Return the [x, y] coordinate for the center point of the cell that contains the specified text.  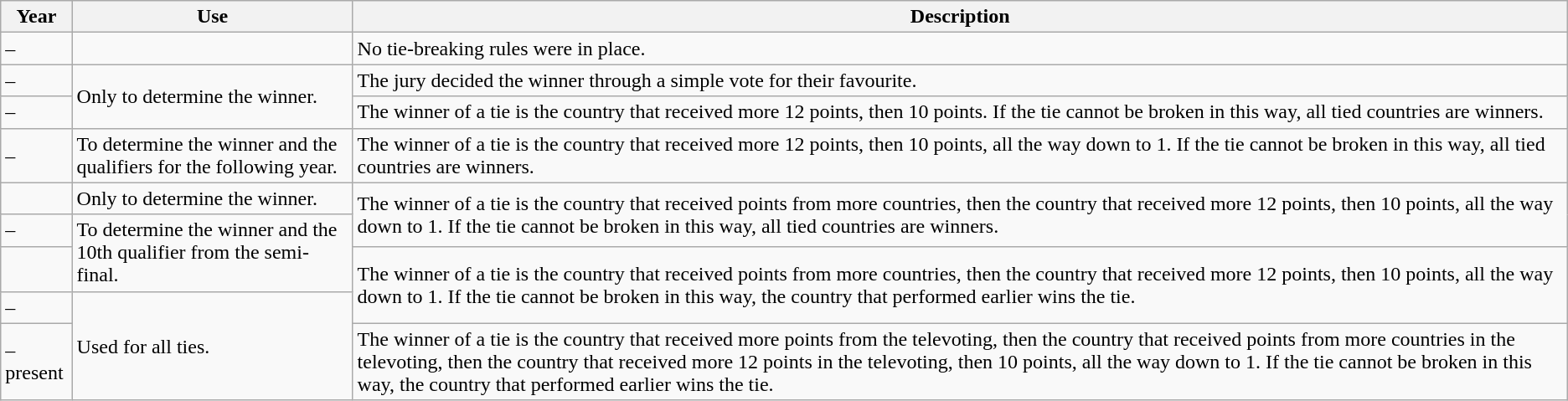
To determine the winner and the 10th qualifier from the semi-final. [213, 253]
Used for all ties. [213, 346]
–present [37, 362]
The jury decided the winner through a simple vote for their favourite. [960, 80]
Year [37, 17]
No tie-breaking rules were in place. [960, 49]
To determine the winner and the qualifiers for the following year. [213, 156]
Use [213, 17]
Description [960, 17]
